For the text-containing cell, return its midpoint in (X, Y) coordinate format. 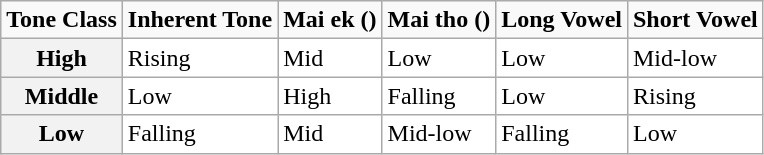
Tone Class (62, 20)
Mai tho () (439, 20)
Middle (62, 96)
Long Vowel (562, 20)
Inherent Tone (200, 20)
Mai ek () (330, 20)
Short Vowel (695, 20)
